Output the [x, y] coordinate of the center of the cell containing the given text.  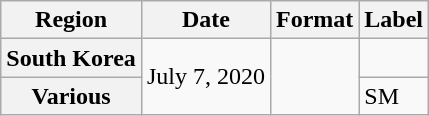
July 7, 2020 [206, 77]
Date [206, 20]
Label [394, 20]
SM [394, 96]
Various [72, 96]
South Korea [72, 58]
Region [72, 20]
Format [314, 20]
